Pinpoint the cell where the given text exists, returning its (X, Y) midpoint coordinate. 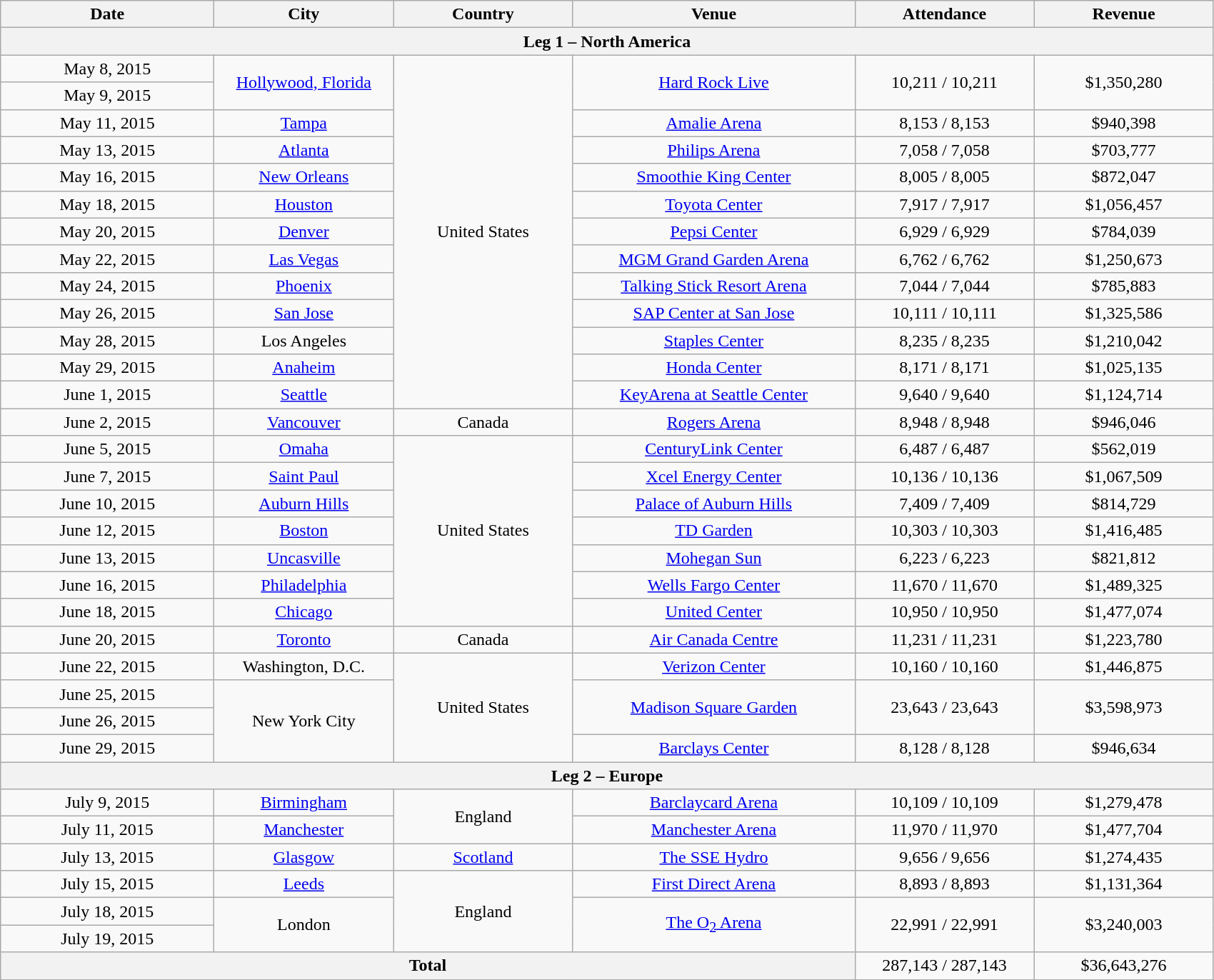
Honda Center (714, 368)
$1,279,478 (1124, 803)
8,128 / 8,128 (944, 748)
The O2 Arena (714, 925)
Madison Square Garden (714, 707)
Smoothie King Center (714, 177)
July 13, 2015 (107, 857)
Venue (714, 14)
July 15, 2015 (107, 884)
Omaha (304, 449)
United Center (714, 612)
$1,124,714 (1124, 395)
May 9, 2015 (107, 96)
May 13, 2015 (107, 150)
7,409 / 7,409 (944, 504)
Total (428, 966)
$1,325,586 (1124, 313)
$1,446,875 (1124, 666)
Manchester (304, 830)
CenturyLink Center (714, 449)
$1,067,509 (1124, 476)
Toyota Center (714, 204)
Glasgow (304, 857)
10,111 / 10,111 (944, 313)
Date (107, 14)
Anaheim (304, 368)
May 20, 2015 (107, 231)
TD Garden (714, 531)
$1,416,485 (1124, 531)
Uncasville (304, 558)
Staples Center (714, 341)
Toronto (304, 639)
May 24, 2015 (107, 286)
Leg 2 – Europe (607, 775)
Manchester Arena (714, 830)
$1,223,780 (1124, 639)
$703,777 (1124, 150)
$1,131,364 (1124, 884)
June 12, 2015 (107, 531)
June 2, 2015 (107, 422)
$1,477,074 (1124, 612)
$940,398 (1124, 123)
7,058 / 7,058 (944, 150)
10,303 / 10,303 (944, 531)
Attendance (944, 14)
10,109 / 10,109 (944, 803)
May 18, 2015 (107, 204)
Xcel Energy Center (714, 476)
Philadelphia (304, 585)
$3,598,973 (1124, 707)
23,643 / 23,643 (944, 707)
Auburn Hills (304, 504)
Phoenix (304, 286)
Vancouver (304, 422)
$1,350,280 (1124, 82)
11,670 / 11,670 (944, 585)
7,917 / 7,917 (944, 204)
Verizon Center (714, 666)
May 11, 2015 (107, 123)
8,153 / 8,153 (944, 123)
$946,046 (1124, 422)
San Jose (304, 313)
$1,025,135 (1124, 368)
June 26, 2015 (107, 721)
8,893 / 8,893 (944, 884)
$1,489,325 (1124, 585)
Seattle (304, 395)
Saint Paul (304, 476)
22,991 / 22,991 (944, 925)
Mohegan Sun (714, 558)
$1,274,435 (1124, 857)
9,640 / 9,640 (944, 395)
Hollywood, Florida (304, 82)
$36,643,276 (1124, 966)
Las Vegas (304, 259)
$872,047 (1124, 177)
11,970 / 11,970 (944, 830)
The SSE Hydro (714, 857)
Rogers Arena (714, 422)
$1,056,457 (1124, 204)
6,929 / 6,929 (944, 231)
10,950 / 10,950 (944, 612)
$821,812 (1124, 558)
11,231 / 11,231 (944, 639)
London (304, 925)
Air Canada Centre (714, 639)
Chicago (304, 612)
First Direct Arena (714, 884)
June 10, 2015 (107, 504)
June 13, 2015 (107, 558)
City (304, 14)
May 28, 2015 (107, 341)
June 5, 2015 (107, 449)
May 22, 2015 (107, 259)
Pepsi Center (714, 231)
Wells Fargo Center (714, 585)
$784,039 (1124, 231)
6,487 / 6,487 (944, 449)
10,160 / 10,160 (944, 666)
June 20, 2015 (107, 639)
8,005 / 8,005 (944, 177)
$562,019 (1124, 449)
10,136 / 10,136 (944, 476)
MGM Grand Garden Arena (714, 259)
Birmingham (304, 803)
Washington, D.C. (304, 666)
June 1, 2015 (107, 395)
Boston (304, 531)
New York City (304, 721)
Tampa (304, 123)
May 26, 2015 (107, 313)
Philips Arena (714, 150)
Scotland (483, 857)
8,235 / 8,235 (944, 341)
May 16, 2015 (107, 177)
Revenue (1124, 14)
Palace of Auburn Hills (714, 504)
Talking Stick Resort Arena (714, 286)
July 11, 2015 (107, 830)
Country (483, 14)
Barclaycard Arena (714, 803)
Amalie Arena (714, 123)
6,762 / 6,762 (944, 259)
Houston (304, 204)
SAP Center at San Jose (714, 313)
June 29, 2015 (107, 748)
Hard Rock Live (714, 82)
10,211 / 10,211 (944, 82)
New Orleans (304, 177)
$814,729 (1124, 504)
Barclays Center (714, 748)
$1,210,042 (1124, 341)
8,948 / 8,948 (944, 422)
Leeds (304, 884)
$946,634 (1124, 748)
June 18, 2015 (107, 612)
May 29, 2015 (107, 368)
$1,250,673 (1124, 259)
May 8, 2015 (107, 69)
Leg 1 – North America (607, 41)
287,143 / 287,143 (944, 966)
June 22, 2015 (107, 666)
June 25, 2015 (107, 694)
July 18, 2015 (107, 911)
$1,477,704 (1124, 830)
$3,240,003 (1124, 925)
Denver (304, 231)
KeyArena at Seattle Center (714, 395)
8,171 / 8,171 (944, 368)
6,223 / 6,223 (944, 558)
7,044 / 7,044 (944, 286)
June 7, 2015 (107, 476)
9,656 / 9,656 (944, 857)
June 16, 2015 (107, 585)
July 9, 2015 (107, 803)
$785,883 (1124, 286)
Los Angeles (304, 341)
July 19, 2015 (107, 939)
Atlanta (304, 150)
